Scan for the cell matching the given text and deliver its [X, Y] coordinate at center. 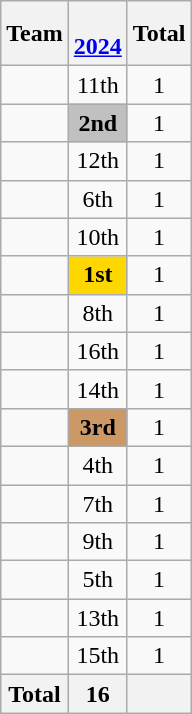
1st [98, 275]
2024 [98, 34]
4th [98, 465]
10th [98, 237]
13th [98, 618]
12th [98, 161]
11th [98, 85]
9th [98, 542]
16 [98, 694]
14th [98, 389]
2nd [98, 123]
Team [35, 34]
16th [98, 351]
6th [98, 199]
15th [98, 656]
5th [98, 580]
3rd [98, 427]
7th [98, 503]
8th [98, 313]
